Output the [X, Y] coordinate of the center of the cell containing the given text.  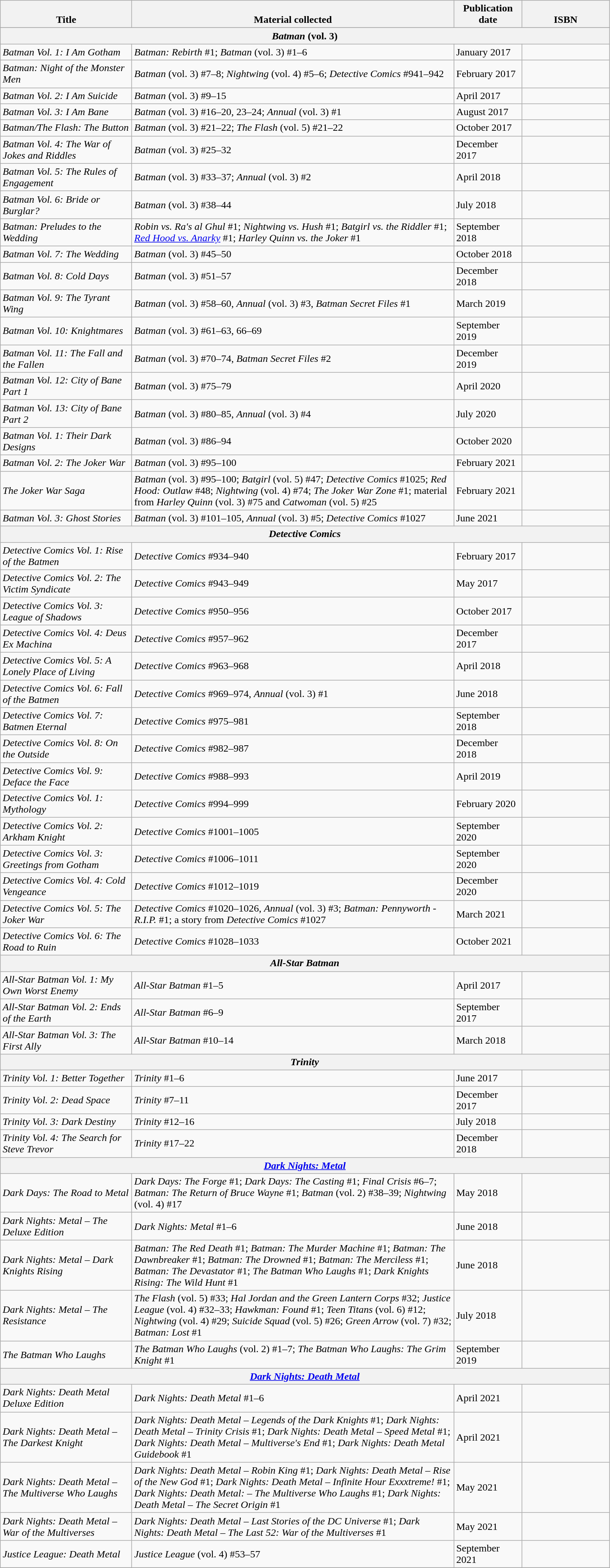
February 2020 [488, 804]
Dark Nights: Death Metal #1–6 [293, 1398]
March 2021 [488, 914]
Detective Comics Vol. 5: The Joker War [66, 914]
October 2020 [488, 441]
Detective Comics Vol. 9: Deface the Face [66, 776]
Batman (vol. 3) #38–44 [293, 205]
Robin vs. Ra's al Ghul #1; Nightwing vs. Hush #1; Batgirl vs. the Riddler #1; Red Hood vs. Anarky #1; Harley Quinn vs. the Joker #1 [293, 232]
Dark Days: The Road to Metal [66, 1193]
Detective Comics Vol. 6: Fall of the Batmen [66, 693]
Detective Comics #934–940 [293, 556]
Batman Vol. 6: Bride or Burglar? [66, 205]
Trinity [305, 1062]
Detective Comics Vol. 2: Arkham Knight [66, 831]
Batman (vol. 3) #75–79 [293, 386]
Trinity Vol. 4: The Search for Steve Trevor [66, 1144]
Batman/The Flash: The Button [66, 128]
The Joker War Saga [66, 491]
Batman (vol. 3) #9–15 [293, 96]
Detective Comics Vol. 1: Mythology [66, 804]
Detective Comics #957–962 [293, 638]
April 2020 [488, 386]
September 2017 [488, 1012]
All-Star Batman Vol. 1: My Own Worst Enemy [66, 985]
All-Star Batman #6–9 [293, 1012]
Batman Vol. 1: I Am Gotham [66, 52]
Batman (vol. 3) #86–94 [293, 441]
Detective Comics #1006–1011 [293, 859]
Batman (vol. 3) #7–8; Nightwing (vol. 4) #5–6; Detective Comics #941–942 [293, 74]
March 2018 [488, 1040]
December 2020 [488, 886]
Detective Comics [305, 534]
Detective Comics Vol. 8: On the Outside [66, 749]
All-Star Batman Vol. 2: Ends of the Earth [66, 1012]
Trinity #17–22 [293, 1144]
Dark Nights: Metal – The Resistance [66, 1315]
Batman Vol. 1: Their Dark Designs [66, 441]
Batman: Preludes to the Wedding [66, 232]
Material collected [293, 14]
June 2021 [488, 518]
Detective Comics Vol. 5: A Lonely Place of Living [66, 666]
All-Star Batman Vol. 3: The First Ally [66, 1040]
Trinity Vol. 2: Dead Space [66, 1100]
Detective Comics #994–999 [293, 804]
Batman (vol. 3) #95–100 [293, 463]
July 2020 [488, 414]
Dark Nights: Metal [305, 1166]
Batman Vol. 3: I Am Bane [66, 112]
Batman (vol. 3) #101–105, Annual (vol. 3) #5; Detective Comics #1027 [293, 518]
Detective Comics Vol. 4: Cold Vengeance [66, 886]
Detective Comics #969–974, Annual (vol. 3) #1 [293, 693]
Publication date [488, 14]
Batman (vol. 3) #16–20, 23–24; Annual (vol. 3) #1 [293, 112]
Batman Vol. 10: Knightmares [66, 331]
Detective Comics Vol. 3: League of Shadows [66, 611]
October 2021 [488, 941]
Dark Nights: Metal – Dark Knights Rising [66, 1265]
Batman Vol. 12: City of Bane Part 1 [66, 386]
Batman (vol. 3) [305, 36]
ISBN [566, 14]
Batman Vol. 2: The Joker War [66, 463]
All-Star Batman [305, 963]
Batman (vol. 3) #33–37; Annual (vol. 3) #2 [293, 177]
All-Star Batman #10–14 [293, 1040]
Justice League: Death Metal [66, 1554]
Detective Comics #950–956 [293, 611]
Batman: Rebirth #1; Batman (vol. 3) #1–6 [293, 52]
Dark Nights: Death Metal – War of the Multiverses [66, 1526]
May 2018 [488, 1193]
October 2018 [488, 254]
Dark Nights: Metal – The Deluxe Edition [66, 1226]
June 2017 [488, 1078]
Batman (vol. 3) #58–60, Annual (vol. 3) #3, Batman Secret Files #1 [293, 304]
Batman Vol. 7: The Wedding [66, 254]
Detective Comics #975–981 [293, 721]
Detective Comics #988–993 [293, 776]
Batman (vol. 3) #61–63, 66–69 [293, 331]
Detective Comics Vol. 1: Rise of the Batmen [66, 556]
August 2017 [488, 112]
Batman (vol. 3) #80–85, Annual (vol. 3) #4 [293, 414]
Detective Comics #1028–1033 [293, 941]
Detective Comics Vol. 6: The Road to Ruin [66, 941]
March 2019 [488, 304]
Dark Nights: Death Metal – Last Stories of the DC Universe #1; Dark Nights: Death Metal – The Last 52: War of the Multiverses #1 [293, 1526]
Batman (vol. 3) #51–57 [293, 276]
Detective Comics Vol. 4: Deus Ex Machina [66, 638]
May 2017 [488, 583]
Batman Vol. 3: Ghost Stories [66, 518]
Detective Comics #963–968 [293, 666]
Detective Comics #1012–1019 [293, 886]
September 2021 [488, 1554]
Batman (vol. 3) #70–74, Batman Secret Files #2 [293, 359]
Dark Nights: Death Metal Deluxe Edition [66, 1398]
Detective Comics #943–949 [293, 583]
Batman Vol. 11: The Fall and the Fallen [66, 359]
Trinity Vol. 3: Dark Destiny [66, 1122]
Batman Vol. 4: The War of Jokes and Riddles [66, 150]
Batman Vol. 9: The Tyrant Wing [66, 304]
Dark Nights: Metal #1–6 [293, 1226]
Dark Nights: Death Metal – The Multiverse Who Laughs [66, 1487]
Dark Nights: Death Metal [305, 1376]
All-Star Batman #1–5 [293, 985]
Batman Vol. 8: Cold Days [66, 276]
The Batman Who Laughs (vol. 2) #1–7; The Batman Who Laughs: The Grim Knight #1 [293, 1354]
Justice League (vol. 4) #53–57 [293, 1554]
Detective Comics #1020–1026, Annual (vol. 3) #3; Batman: Pennyworth - R.I.P. #1; a story from Detective Comics #1027 [293, 914]
Batman (vol. 3) #45–50 [293, 254]
Detective Comics Vol. 3: Greetings from Gotham [66, 859]
Detective Comics #982–987 [293, 749]
Trinity #12–16 [293, 1122]
Batman (vol. 3) #25–32 [293, 150]
The Batman Who Laughs [66, 1354]
April 2019 [488, 776]
Batman Vol. 2: I Am Suicide [66, 96]
December 2019 [488, 359]
Detective Comics Vol. 7: Batmen Eternal [66, 721]
Trinity #7–11 [293, 1100]
Detective Comics Vol. 2: The Victim Syndicate [66, 583]
Trinity #1–6 [293, 1078]
Dark Nights: Death Metal – The Darkest Knight [66, 1437]
Batman Vol. 5: The Rules of Engagement [66, 177]
Detective Comics #1001–1005 [293, 831]
Batman Vol. 13: City of Bane Part 2 [66, 414]
Title [66, 14]
Batman (vol. 3) #21–22; The Flash (vol. 5) #21–22 [293, 128]
January 2017 [488, 52]
Batman: Night of the Monster Men [66, 74]
Trinity Vol. 1: Better Together [66, 1078]
